Detect which cell encompasses the target text, then output its [X, Y] center coordinate. 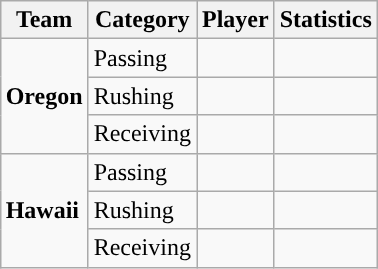
Category [142, 20]
Statistics [326, 20]
Player [235, 20]
Oregon [44, 96]
Team [44, 20]
Hawaii [44, 210]
